Identify which cell holds the provided text, then report its [X, Y] central coordinate. 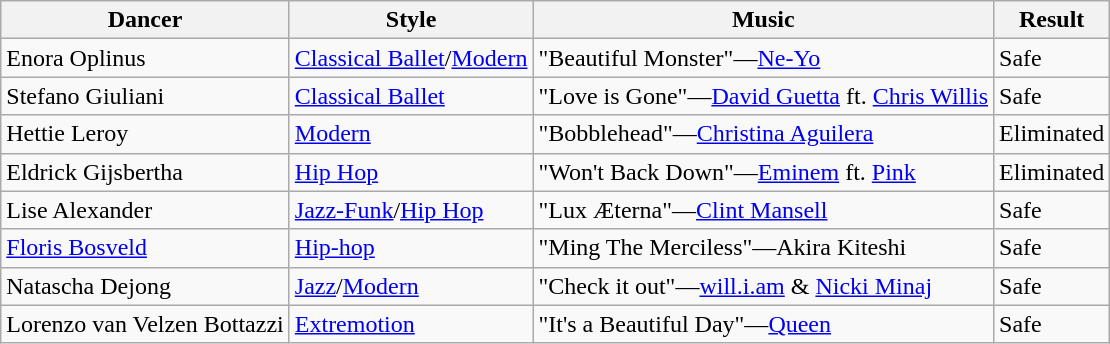
"Love is Gone"—David Guetta ft. Chris Willis [764, 96]
Result [1052, 20]
"Bobblehead"—Christina Aguilera [764, 134]
Natascha Dejong [146, 286]
"Lux Æterna"—Clint Mansell [764, 210]
Hip Hop [411, 172]
"Won't Back Down"—Eminem ft. Pink [764, 172]
Modern [411, 134]
Floris Bosveld [146, 248]
"Ming The Merciless"—Akira Kiteshi [764, 248]
"It's a Beautiful Day"—Queen [764, 324]
Enora Oplinus [146, 58]
Jazz-Funk/Hip Hop [411, 210]
"Check it out"—will.i.am & Nicki Minaj [764, 286]
Eldrick Gijsbertha [146, 172]
Stefano Giuliani [146, 96]
Classical Ballet [411, 96]
Hip-hop [411, 248]
Extremotion [411, 324]
Dancer [146, 20]
Lise Alexander [146, 210]
Music [764, 20]
Style [411, 20]
"Beautiful Monster"—Ne-Yo [764, 58]
Lorenzo van Velzen Bottazzi [146, 324]
Jazz/Modern [411, 286]
Hettie Leroy [146, 134]
Classical Ballet/Modern [411, 58]
